Identify which cell holds the provided text, then report its (x, y) central coordinate. 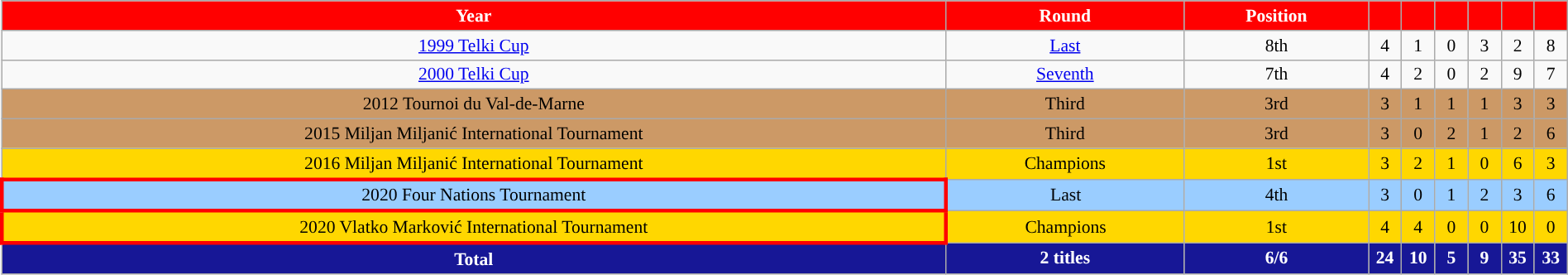
Position (1276, 16)
7th (1276, 75)
8 (1551, 46)
2 titles (1065, 258)
2016 Miljan Miljanić International Tournament (473, 164)
2015 Miljan Miljanić International Tournament (473, 134)
5 (1451, 258)
2012 Tournoi du Val-de-Marne (473, 104)
8th (1276, 46)
33 (1551, 258)
2000 Telki Cup (473, 75)
Total (473, 258)
24 (1384, 258)
4th (1276, 195)
7 (1551, 75)
Year (473, 16)
Round (1065, 16)
2020 Vlatko Marković International Tournament (473, 227)
1999 Telki Cup (473, 46)
2020 Four Nations Tournament (473, 195)
6/6 (1276, 258)
Seventh (1065, 75)
35 (1518, 258)
